Identify which cell holds the provided text, then report its [X, Y] central coordinate. 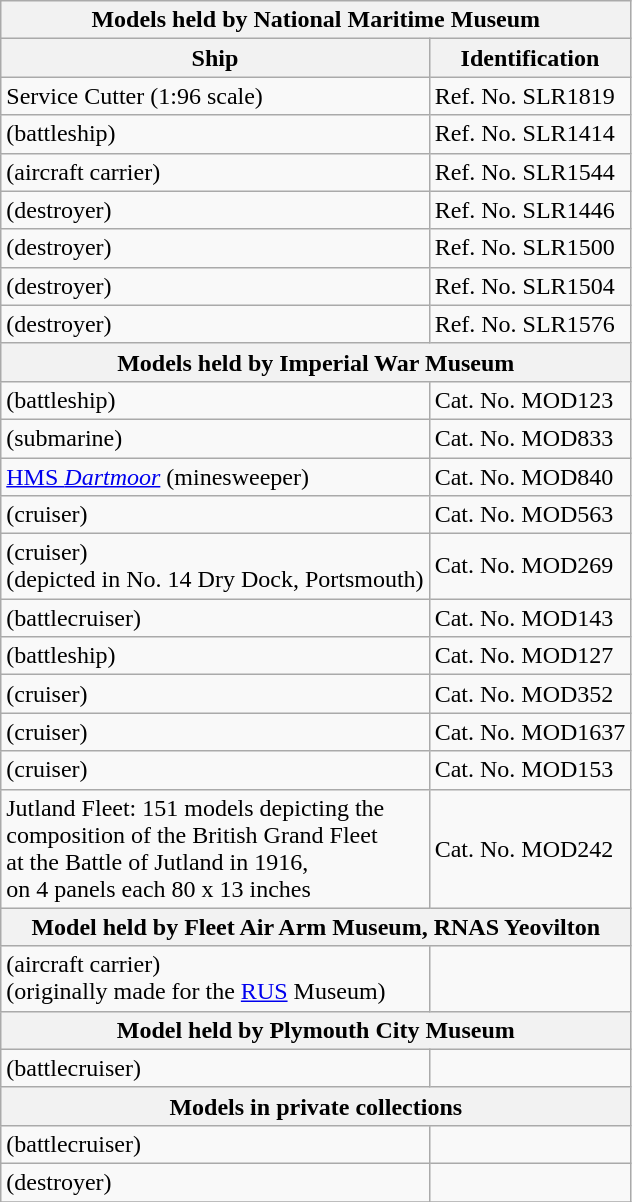
Ref. No. SLR1576 [530, 324]
Cat. No. MOD127 [530, 656]
Ref. No. SLR1819 [530, 96]
Cat. No. MOD242 [530, 848]
Cat. No. MOD123 [530, 400]
Ship [215, 58]
Ref. No. SLR1544 [530, 172]
Jutland Fleet: 151 models depicting thecomposition of the British Grand Fleetat the Battle of Jutland in 1916,on 4 panels each 80 x 13 inches [215, 848]
(aircraft carrier)(originally made for the RUS Museum) [215, 978]
Cat. No. MOD352 [530, 694]
Models in private collections [316, 1106]
Cat. No. MOD269 [530, 566]
HMS Dartmoor (minesweeper) [215, 477]
Cat. No. MOD833 [530, 438]
Service Cutter (1:96 scale) [215, 96]
Cat. No. MOD153 [530, 770]
(aircraft carrier) [215, 172]
Ref. No. SLR1446 [530, 210]
Models held by Imperial War Museum [316, 362]
Cat. No. MOD840 [530, 477]
Identification [530, 58]
Model held by Plymouth City Museum [316, 1030]
Model held by Fleet Air Arm Museum, RNAS Yeovilton [316, 927]
Cat. No. MOD563 [530, 515]
Models held by National Maritime Museum [316, 20]
(cruiser)(depicted in No. 14 Dry Dock, Portsmouth) [215, 566]
Cat. No. MOD1637 [530, 732]
Ref. No. SLR1504 [530, 286]
Cat. No. MOD143 [530, 618]
(submarine) [215, 438]
Ref. No. SLR1414 [530, 134]
Ref. No. SLR1500 [530, 248]
